Extract the [X, Y] coordinate from the center of the cell holding the provided text.  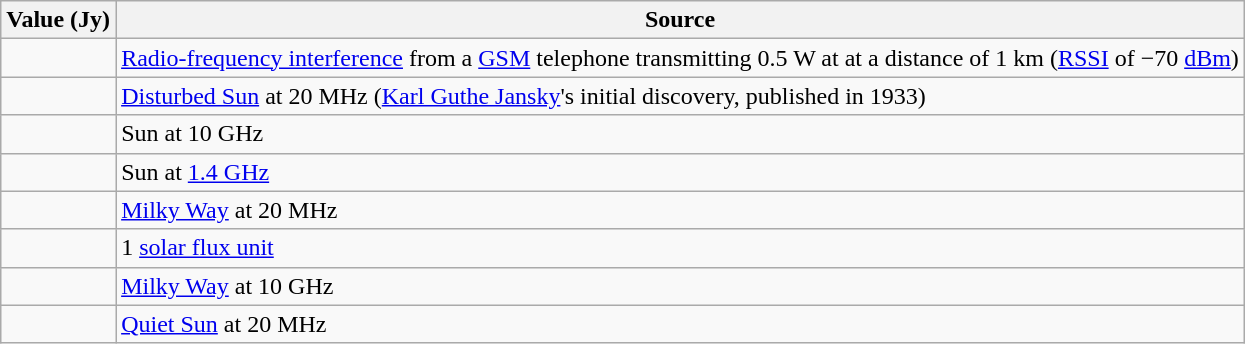
Radio-frequency interference from a GSM telephone transmitting 0.5 W at at a distance of 1 km (RSSI of −70 dBm) [680, 58]
Value (Jy) [58, 20]
Milky Way at 10 GHz [680, 286]
1 solar flux unit [680, 248]
Source [680, 20]
Milky Way at 20 MHz [680, 210]
Sun at 10 GHz [680, 134]
Quiet Sun at 20 MHz [680, 324]
Sun at 1.4 GHz [680, 172]
Disturbed Sun at 20 MHz (Karl Guthe Jansky's initial discovery, published in 1933) [680, 96]
